Extract the (x, y) coordinate from the center of the cell holding the provided text.  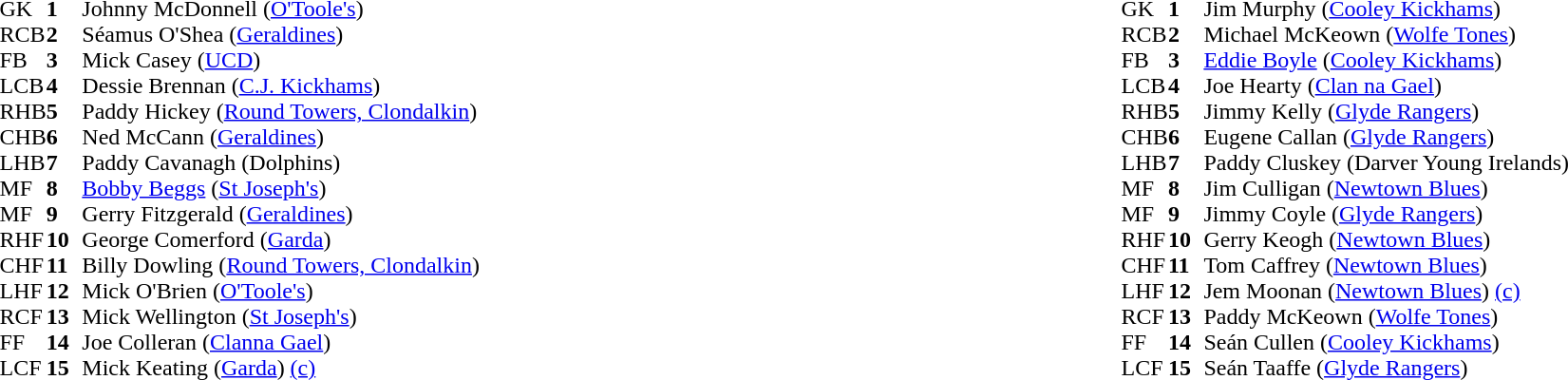
Mick O'Brien (O'Toole's) (281, 291)
Gerry Fitzgerald (Geraldines) (281, 215)
Ned McCann (Geraldines) (281, 137)
Bobby Beggs (St Joseph's) (281, 188)
Joe Colleran (Clanna Gael) (281, 342)
George Comerford (Garda) (281, 239)
Mick Wellington (St Joseph's) (281, 317)
Mick Casey (UCD) (281, 61)
Dessie Brennan (C.J. Kickhams) (281, 85)
Séamus O'Shea (Geraldines) (281, 34)
Paddy Hickey (Round Towers, Clondalkin) (281, 112)
Paddy Cavanagh (Dolphins) (281, 163)
Billy Dowling (Round Towers, Clondalkin) (281, 266)
